Return the (X, Y) coordinate for the center point of the cell that contains the specified text.  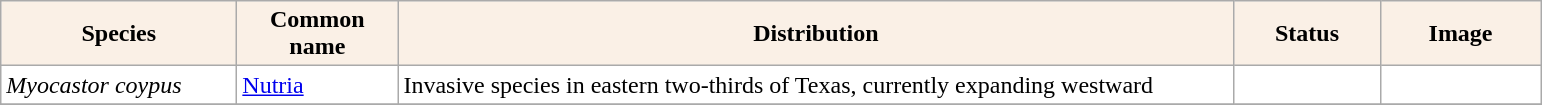
Nutria (318, 85)
Species (119, 34)
Status (1307, 34)
Image (1460, 34)
Distribution (816, 34)
Common name (318, 34)
Myocastor coypus (119, 85)
Invasive species in eastern two-thirds of Texas, currently expanding westward (816, 85)
